Return [x, y] of the center of cell containing provided text 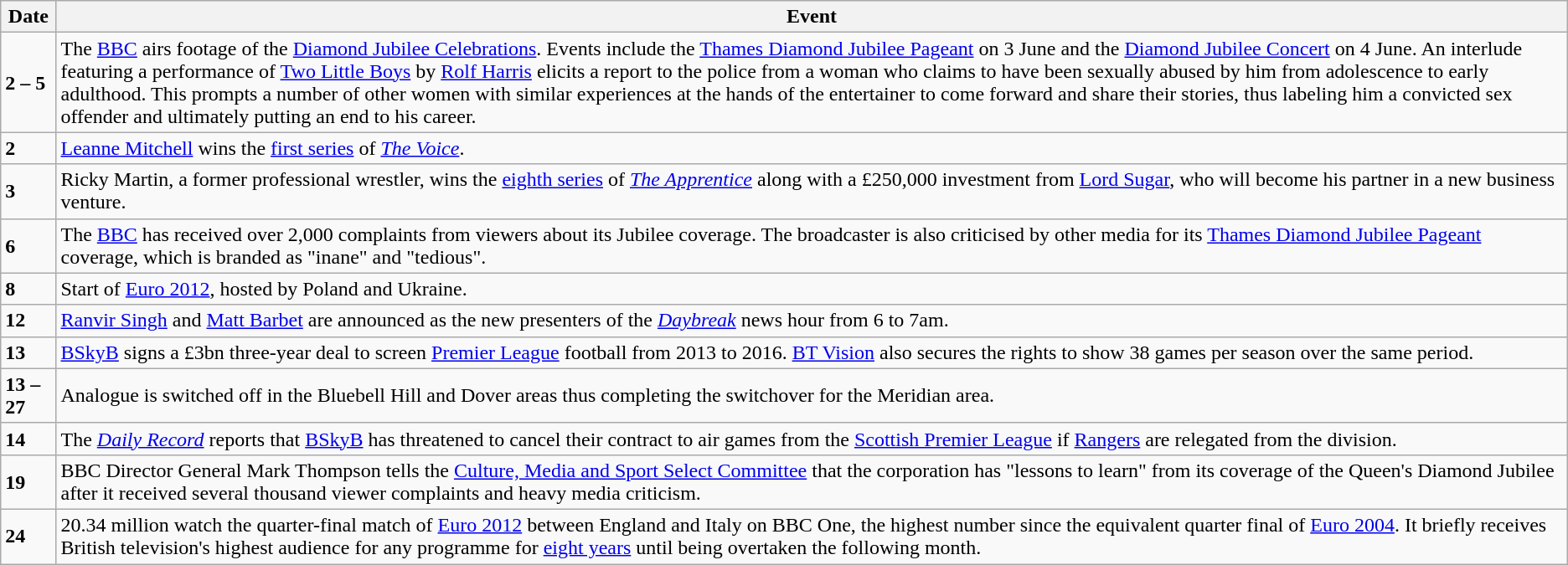
12 [28, 321]
Event [812, 17]
Ranvir Singh and Matt Barbet are announced as the new presenters of the Daybreak news hour from 6 to 7am. [812, 321]
8 [28, 289]
2 – 5 [28, 82]
Leanne Mitchell wins the first series of The Voice. [812, 148]
6 [28, 246]
Analogue is switched off in the Bluebell Hill and Dover areas thus completing the switchover for the Meridian area. [812, 395]
2 [28, 148]
13 [28, 352]
Date [28, 17]
Start of Euro 2012, hosted by Poland and Ukraine. [812, 289]
13 – 27 [28, 395]
19 [28, 482]
3 [28, 191]
24 [28, 536]
14 [28, 439]
